For the text-containing cell, return its midpoint in (X, Y) coordinate format. 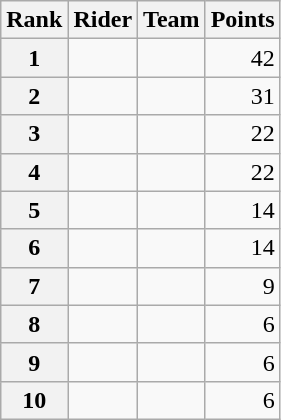
42 (242, 58)
10 (34, 400)
31 (242, 96)
8 (34, 324)
Rank (34, 20)
2 (34, 96)
4 (34, 172)
Points (242, 20)
5 (34, 210)
Rider (103, 20)
3 (34, 134)
Team (172, 20)
7 (34, 286)
1 (34, 58)
